Capture the cell that displays the provided text and extract its [X, Y] central coordinate. 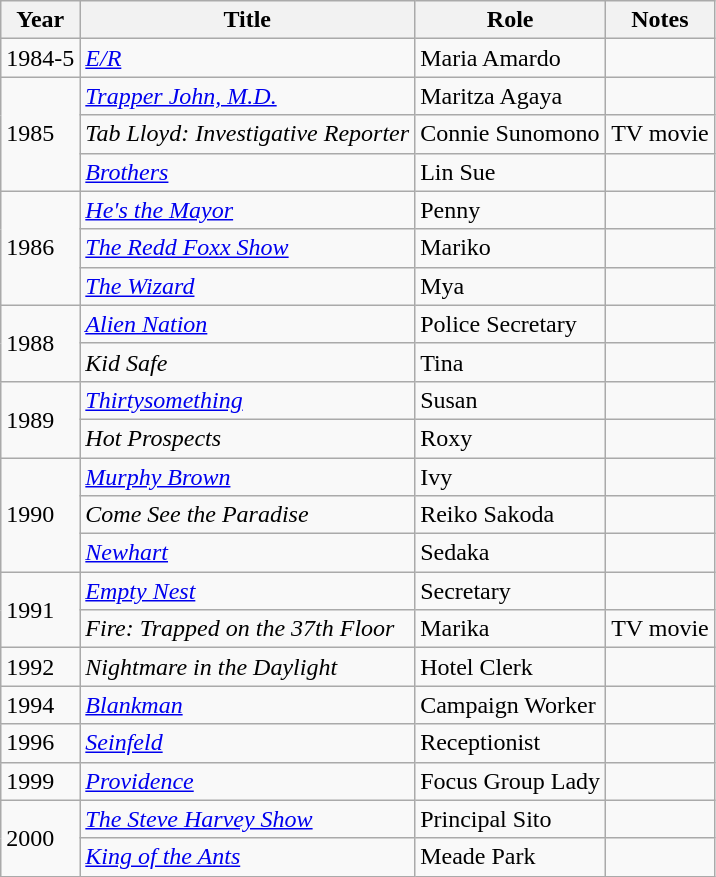
2000 [40, 838]
1996 [40, 743]
King of the Ants [248, 857]
Fire: Trapped on the 37th Floor [248, 629]
1986 [40, 248]
Meade Park [510, 857]
Police Secretary [510, 324]
Maritza Agaya [510, 96]
1999 [40, 781]
Tina [510, 362]
Penny [510, 210]
Providence [248, 781]
Hotel Clerk [510, 667]
Trapper John, M.D. [248, 96]
The Steve Harvey Show [248, 819]
Secretary [510, 591]
E/R [248, 58]
Thirtysomething [248, 400]
Role [510, 20]
Receptionist [510, 743]
1990 [40, 515]
Brothers [248, 172]
Kid Safe [248, 362]
Murphy Brown [248, 477]
Ivy [510, 477]
Roxy [510, 438]
Maria Amardo [510, 58]
Susan [510, 400]
Campaign Worker [510, 705]
Year [40, 20]
Come See the Paradise [248, 515]
Lin Sue [510, 172]
Seinfeld [248, 743]
Mariko [510, 248]
Alien Nation [248, 324]
Blankman [248, 705]
1985 [40, 134]
Marika [510, 629]
Notes [660, 20]
Connie Sunomono [510, 134]
Principal Sito [510, 819]
1994 [40, 705]
Empty Nest [248, 591]
1989 [40, 419]
Sedaka [510, 553]
He's the Mayor [248, 210]
Mya [510, 286]
Tab Lloyd: Investigative Reporter [248, 134]
Focus Group Lady [510, 781]
Newhart [248, 553]
1984-5 [40, 58]
Nightmare in the Daylight [248, 667]
Reiko Sakoda [510, 515]
The Redd Foxx Show [248, 248]
Hot Prospects [248, 438]
1988 [40, 343]
The Wizard [248, 286]
1992 [40, 667]
1991 [40, 610]
Title [248, 20]
